Capture the cell that displays the provided text and extract its (x, y) central coordinate. 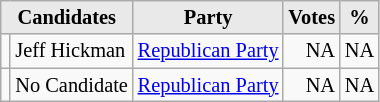
Party (208, 17)
No Candidate (71, 85)
Jeff Hickman (71, 51)
% (360, 17)
Candidates (67, 17)
Votes (311, 17)
